Detect which cell encompasses the target text, then output its (x, y) center coordinate. 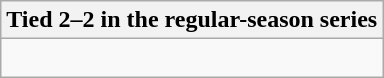
Tied 2–2 in the regular-season series (192, 20)
